For the text-containing cell, return its midpoint in (X, Y) coordinate format. 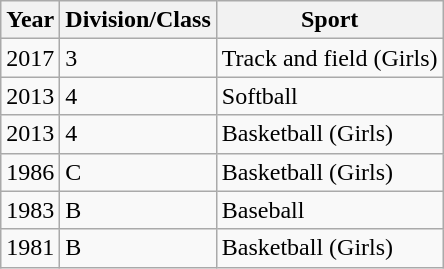
1983 (30, 210)
Year (30, 20)
2017 (30, 58)
3 (138, 58)
Track and field (Girls) (330, 58)
1986 (30, 172)
Softball (330, 96)
1981 (30, 248)
Division/Class (138, 20)
Baseball (330, 210)
Sport (330, 20)
C (138, 172)
